Locate the cell with the specified text and output its [X, Y] center coordinate. 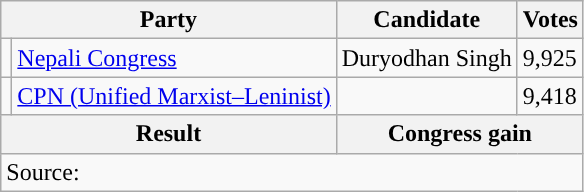
Party [168, 20]
Duryodhan Singh [426, 58]
Source: [292, 172]
Votes [550, 20]
CPN (Unified Marxist–Leninist) [174, 96]
Nepali Congress [174, 58]
9,925 [550, 58]
Result [168, 134]
Congress gain [460, 134]
Candidate [426, 20]
9,418 [550, 96]
